Pinpoint the cell where the given text exists, returning its (x, y) midpoint coordinate. 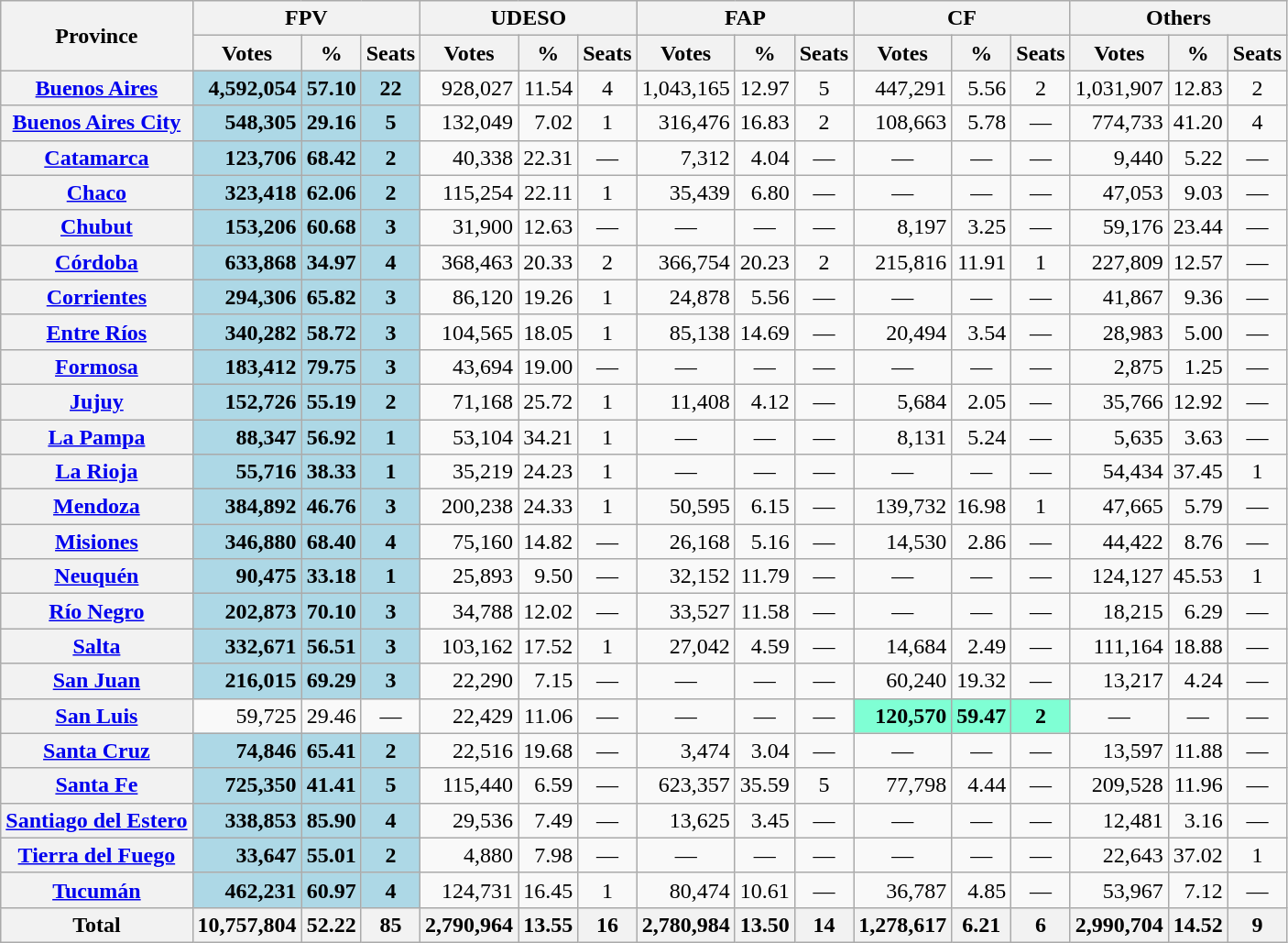
12.63 (548, 227)
14.69 (764, 332)
7,312 (685, 158)
32,152 (685, 576)
74,846 (247, 751)
33,527 (685, 611)
22.11 (548, 192)
447,291 (903, 88)
19.32 (982, 681)
29.16 (332, 123)
216,015 (247, 681)
80,474 (685, 890)
18.05 (548, 332)
Buenos Aires (97, 88)
7.12 (1198, 890)
774,733 (1119, 123)
1,278,617 (903, 925)
29.46 (332, 716)
55,716 (247, 472)
Formosa (97, 367)
215,816 (903, 262)
4.04 (764, 158)
115,254 (469, 192)
7.15 (548, 681)
36,787 (903, 890)
11.79 (764, 576)
6.80 (764, 192)
152,726 (247, 401)
54,434 (1119, 472)
124,127 (1119, 576)
37.02 (1198, 855)
Tierra del Fuego (97, 855)
22,643 (1119, 855)
50,595 (685, 507)
332,671 (247, 646)
104,565 (469, 332)
35,439 (685, 192)
Chubut (97, 227)
2.05 (982, 401)
5.79 (1198, 507)
77,798 (903, 785)
58.72 (332, 332)
124,731 (469, 890)
52.22 (332, 925)
3.25 (982, 227)
633,868 (247, 262)
9.36 (1198, 297)
85,138 (685, 332)
22,516 (469, 751)
40,338 (469, 158)
2,990,704 (1119, 925)
Salta (97, 646)
55.19 (332, 401)
16.45 (548, 890)
68.42 (332, 158)
88,347 (247, 437)
60,240 (903, 681)
28,983 (1119, 332)
108,663 (903, 123)
11.58 (764, 611)
35,219 (469, 472)
183,412 (247, 367)
22,429 (469, 716)
202,873 (247, 611)
14,530 (903, 542)
La Pampa (97, 437)
3.04 (764, 751)
13.55 (548, 925)
11.88 (1198, 751)
111,164 (1119, 646)
23.44 (1198, 227)
69.29 (332, 681)
139,732 (903, 507)
338,853 (247, 820)
86,120 (469, 297)
294,306 (247, 297)
Santa Fe (97, 785)
346,880 (247, 542)
227,809 (1119, 262)
8,197 (903, 227)
153,206 (247, 227)
14.82 (548, 542)
316,476 (685, 123)
22.31 (548, 158)
9.03 (1198, 192)
13,625 (685, 820)
4.12 (764, 401)
24.33 (548, 507)
16.98 (982, 507)
UDESO (529, 18)
Province (97, 36)
FPV (306, 18)
34,788 (469, 611)
Corrientes (97, 297)
13,217 (1119, 681)
5.00 (1198, 332)
Buenos Aires City (97, 123)
46.76 (332, 507)
Santa Cruz (97, 751)
12,481 (1119, 820)
Jujuy (97, 401)
25,893 (469, 576)
Santiago del Estero (97, 820)
4.59 (764, 646)
60.68 (332, 227)
10.61 (764, 890)
20,494 (903, 332)
462,231 (247, 890)
37.45 (1198, 472)
11.54 (548, 88)
Chaco (97, 192)
41.41 (332, 785)
59.47 (982, 716)
Total (97, 925)
3.45 (764, 820)
6.29 (1198, 611)
2,790,964 (469, 925)
16 (607, 925)
19.68 (548, 751)
33,647 (247, 855)
340,282 (247, 332)
59,176 (1119, 227)
5,684 (903, 401)
4.24 (1198, 681)
10,757,804 (247, 925)
3.54 (982, 332)
2,780,984 (685, 925)
70.10 (332, 611)
11,408 (685, 401)
8.76 (1198, 542)
12.92 (1198, 401)
366,754 (685, 262)
56.51 (332, 646)
14 (824, 925)
20.33 (548, 262)
Río Negro (97, 611)
60.97 (332, 890)
20.23 (764, 262)
1,031,907 (1119, 88)
323,418 (247, 192)
7.98 (548, 855)
209,528 (1119, 785)
6.21 (982, 925)
12.02 (548, 611)
2.86 (982, 542)
43,694 (469, 367)
928,027 (469, 88)
5.22 (1198, 158)
14,684 (903, 646)
26,168 (685, 542)
57.10 (332, 88)
59,725 (247, 716)
Others (1178, 18)
22,290 (469, 681)
53,967 (1119, 890)
24,878 (685, 297)
33.18 (332, 576)
CF (962, 18)
13,597 (1119, 751)
22 (390, 88)
5.16 (764, 542)
29,536 (469, 820)
68.40 (332, 542)
6.15 (764, 507)
62.06 (332, 192)
35,766 (1119, 401)
34.21 (548, 437)
Mendoza (97, 507)
11.96 (1198, 785)
9 (1257, 925)
19.00 (548, 367)
9.50 (548, 576)
1.25 (1198, 367)
384,892 (247, 507)
2,875 (1119, 367)
18.88 (1198, 646)
Córdoba (97, 262)
71,168 (469, 401)
41,867 (1119, 297)
55.01 (332, 855)
12.57 (1198, 262)
85.90 (332, 820)
103,162 (469, 646)
Catamarca (97, 158)
3.16 (1198, 820)
7.02 (548, 123)
31,900 (469, 227)
Entre Ríos (97, 332)
623,357 (685, 785)
Misiones (97, 542)
4.85 (982, 890)
200,238 (469, 507)
725,350 (247, 785)
16.83 (764, 123)
3,474 (685, 751)
3.63 (1198, 437)
8,131 (903, 437)
9,440 (1119, 158)
18,215 (1119, 611)
85 (390, 925)
4.44 (982, 785)
12.97 (764, 88)
2.49 (982, 646)
Neuquén (97, 576)
38.33 (332, 472)
132,049 (469, 123)
5.78 (982, 123)
65.82 (332, 297)
San Juan (97, 681)
27,042 (685, 646)
Tucumán (97, 890)
53,104 (469, 437)
4,592,054 (247, 88)
44,422 (1119, 542)
41.20 (1198, 123)
11.06 (548, 716)
548,305 (247, 123)
17.52 (548, 646)
11.91 (982, 262)
6.59 (548, 785)
5.24 (982, 437)
San Luis (97, 716)
25.72 (548, 401)
65.41 (332, 751)
12.83 (1198, 88)
La Rioja (97, 472)
47,053 (1119, 192)
90,475 (247, 576)
56.92 (332, 437)
123,706 (247, 158)
4,880 (469, 855)
FAP (746, 18)
35.59 (764, 785)
75,160 (469, 542)
115,440 (469, 785)
5,635 (1119, 437)
1,043,165 (685, 88)
45.53 (1198, 576)
368,463 (469, 262)
24.23 (548, 472)
6 (1041, 925)
34.97 (332, 262)
7.49 (548, 820)
13.50 (764, 925)
79.75 (332, 367)
19.26 (548, 297)
14.52 (1198, 925)
47,665 (1119, 507)
120,570 (903, 716)
